Search for the cell housing the specified text and yield its (X, Y) center coordinate. 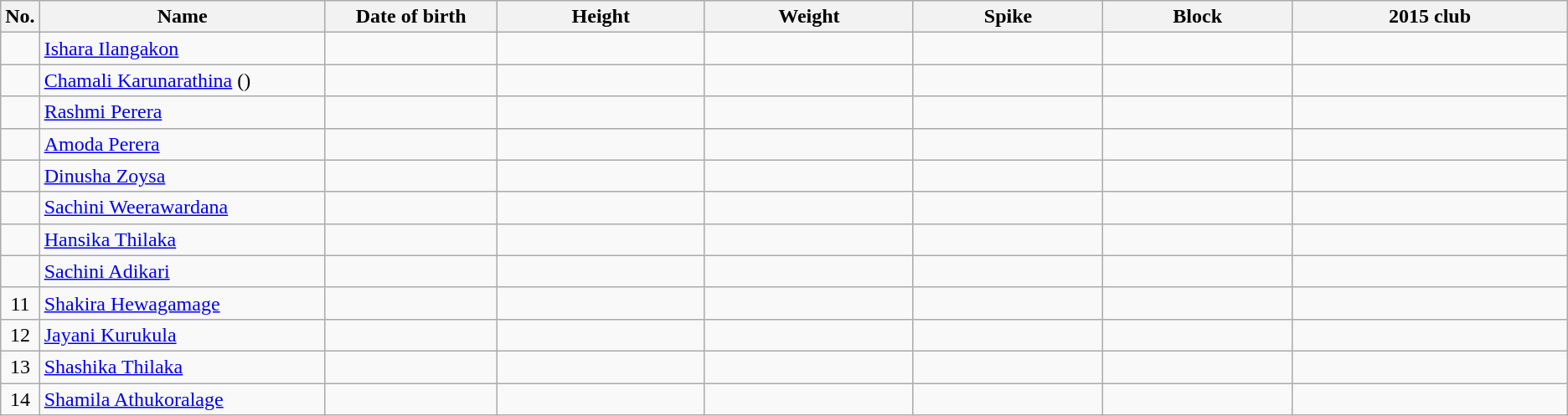
Weight (809, 17)
2015 club (1430, 17)
No. (20, 17)
Shamila Athukoralage (183, 399)
Rashmi Perera (183, 112)
13 (20, 367)
Amoda Perera (183, 144)
Block (1198, 17)
Height (601, 17)
Ishara Ilangakon (183, 49)
12 (20, 335)
Sachini Weerawardana (183, 208)
Shakira Hewagamage (183, 303)
Jayani Kurukula (183, 335)
Name (183, 17)
Date of birth (410, 17)
Chamali Karunarathina () (183, 80)
11 (20, 303)
Spike (1008, 17)
Shashika Thilaka (183, 367)
14 (20, 399)
Hansika Thilaka (183, 239)
Sachini Adikari (183, 271)
Dinusha Zoysa (183, 176)
